Provide the (X, Y) coordinate of the cell's center where the given text is located.  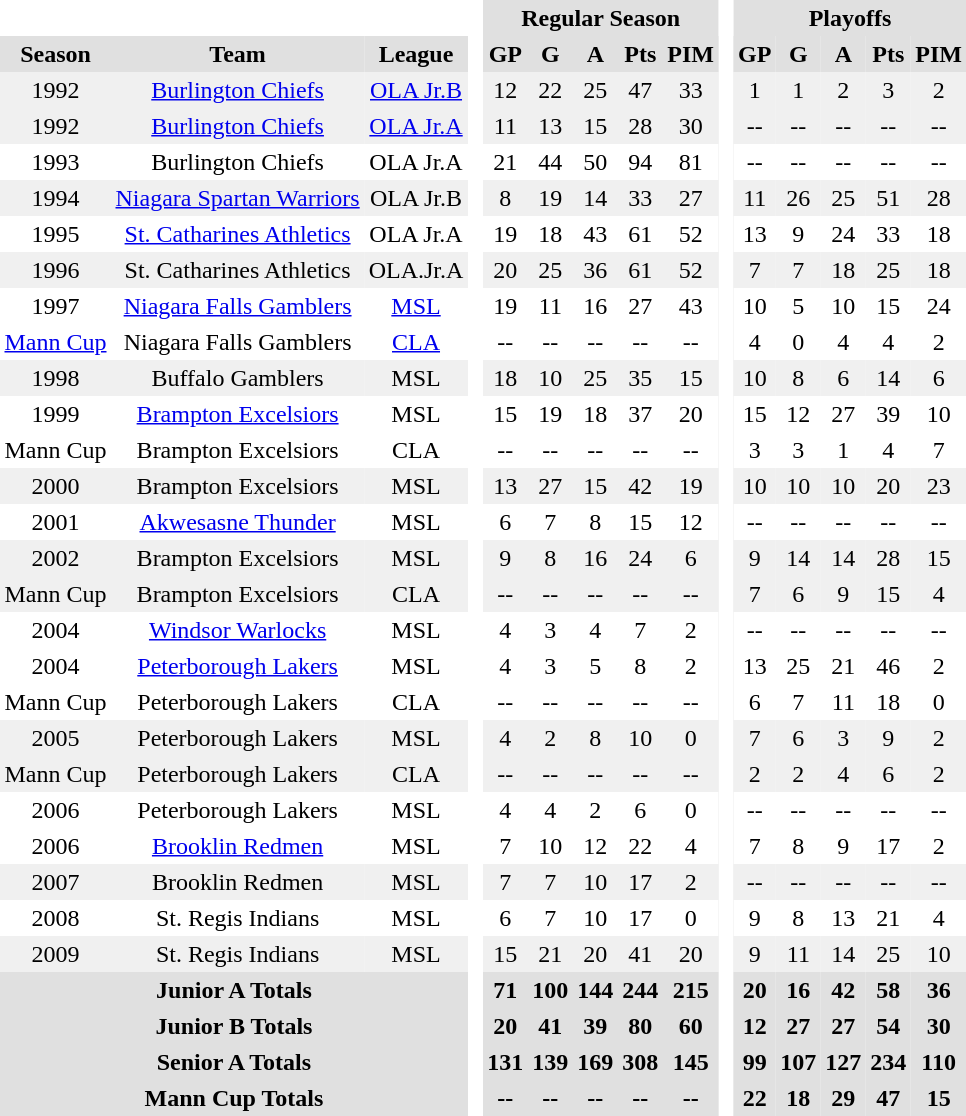
1993 (56, 162)
League (416, 54)
OLA.Jr.A (416, 270)
1996 (56, 270)
234 (888, 1062)
Akwesasne Thunder (238, 522)
2007 (56, 882)
35 (640, 378)
50 (596, 162)
46 (888, 666)
71 (506, 990)
Junior B Totals (234, 1026)
100 (550, 990)
80 (640, 1026)
244 (640, 990)
145 (691, 1062)
131 (506, 1062)
58 (888, 990)
215 (691, 990)
2001 (56, 522)
1995 (56, 234)
Senior A Totals (234, 1062)
169 (596, 1062)
Regular Season (601, 18)
99 (755, 1062)
2005 (56, 738)
2009 (56, 954)
26 (798, 198)
Junior A Totals (234, 990)
36 (596, 270)
Mann Cup Totals (234, 1098)
Season (56, 54)
2002 (56, 558)
51 (888, 198)
29 (844, 1098)
60 (691, 1026)
107 (798, 1062)
2000 (56, 486)
Niagara Spartan Warriors (238, 198)
Windsor Warlocks (238, 630)
30 (691, 126)
37 (640, 414)
Buffalo Gamblers (238, 378)
308 (640, 1062)
1998 (56, 378)
1994 (56, 198)
94 (640, 162)
81 (691, 162)
44 (550, 162)
PIM (691, 54)
1999 (56, 414)
2008 (56, 918)
144 (596, 990)
127 (844, 1062)
54 (888, 1026)
Team (238, 54)
1997 (56, 306)
139 (550, 1062)
